Search for the cell housing the specified text and yield its [X, Y] center coordinate. 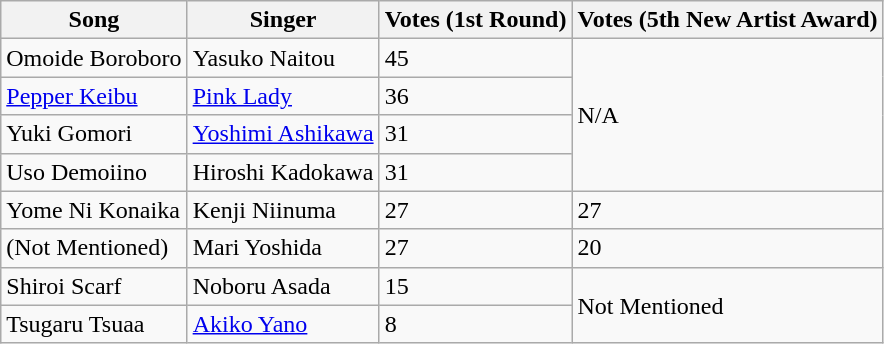
Akiko Yano [283, 324]
Yasuko Naitou [283, 58]
Yoshimi Ashikawa [283, 134]
Yuki Gomori [94, 134]
Tsugaru Tsuaa [94, 324]
Shiroi Scarf [94, 286]
(Not Mentioned) [94, 248]
Not Mentioned [728, 305]
Singer [283, 20]
Song [94, 20]
45 [476, 58]
Omoide Boroboro [94, 58]
20 [728, 248]
Yome Ni Konaika [94, 210]
Kenji Niinuma [283, 210]
Noboru Asada [283, 286]
Votes (5th New Artist Award) [728, 20]
Mari Yoshida [283, 248]
15 [476, 286]
36 [476, 96]
N/A [728, 115]
Uso Demoiino [94, 172]
Pepper Keibu [94, 96]
Hiroshi Kadokawa [283, 172]
Pink Lady [283, 96]
8 [476, 324]
Votes (1st Round) [476, 20]
